Extract the [x, y] coordinate from the center of the cell holding the provided text.  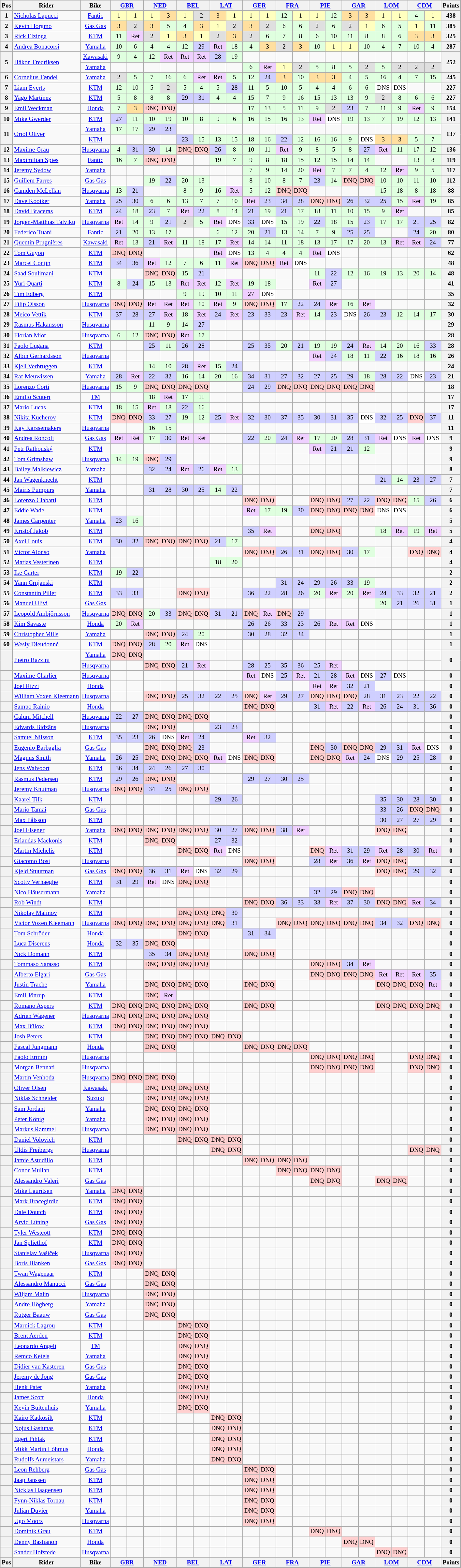
Yann Crnjanski [47, 583]
William Voxen Kleemann [47, 696]
Boris Blanken [47, 1264]
Daniel Volovich [47, 1140]
Leopold Ambjörnsson [47, 614]
Leon Rehberg [47, 1470]
Rick Elzinga [47, 36]
Maximilian Spies [47, 160]
Nikolay Malinov [47, 913]
Nikita Kucherov [47, 418]
Tom Guyon [47, 253]
53 [7, 573]
141 [451, 119]
42 [7, 459]
88 [451, 191]
Sampo Rainio [47, 707]
Arvid Lüning [47, 1222]
Kevin Horgmo [47, 26]
David Braceras [47, 212]
55 [7, 593]
Albin Gerhardsson [47, 356]
45 [7, 490]
154 [451, 109]
385 [451, 26]
Alessandro Manucci [47, 1284]
Cornelius Tøndel [47, 78]
Stanislav Vašíček [47, 1253]
Oriol Oliver [47, 134]
Max Bülow [47, 1026]
Wesly Dieudonné [47, 645]
Marcel Conijn [47, 263]
Raf Meuwissen [47, 377]
Jeremy Knuiman [47, 789]
Jens Walvoort [47, 769]
Constantin Piller [47, 593]
Jörgen-Matthias Talviku [47, 222]
Kim Savaste [47, 624]
Kaarel Tilk [47, 799]
112 [451, 181]
Mario Tamai [47, 810]
Jan Wagenknecht [47, 480]
51 [7, 552]
Guillem Farres [47, 181]
Jan Spliethof [47, 1243]
Sam Jordant [47, 1109]
Justin Trache [47, 985]
Scotty Verhaeghe [47, 882]
77 [451, 242]
62 [451, 253]
Dave Kooiker [47, 201]
Camden McLellan [47, 191]
Tom Grimshaw [47, 459]
Kairo Katkosilt [47, 1418]
Jaap Janssen [47, 1480]
Romano Aspers [47, 1006]
Petr Rathouský [47, 449]
Victor Voxen Kleemann [47, 923]
47 [7, 511]
40 [7, 438]
Josh Peters [47, 1037]
Paolo Ermini [47, 1057]
Pascal Jungmann [47, 1047]
Martin Michelis [47, 851]
Kjell Verbruggen [47, 366]
Julian Duvier [47, 1511]
Tom Schröder [47, 933]
Jeremy de Jong [47, 1377]
Fynn-Niklas Tornau [47, 1501]
Manuel Ulivi [47, 604]
Rudolfs Aumeistars [47, 1459]
Nojus Gasiunas [47, 1429]
Andre Högberg [47, 1305]
Lorenzo Ciabatti [47, 500]
Dale Doutch [47, 1212]
Tyler Westcott [47, 1233]
Emilio Scuteri [47, 397]
137 [451, 134]
Marnick Lagrou [47, 1326]
Niklas Schneider [47, 1098]
Edvards Bidzāns [47, 727]
136 [451, 150]
Alberto Elgari [47, 975]
Joel Rizzi [47, 686]
117 [451, 170]
Erlandas Mackonis [47, 841]
Kristóf Jakob [47, 531]
245 [451, 78]
Christopher Mills [47, 635]
Rob Windt [47, 902]
Jamie Astudillo [47, 1160]
252 [451, 62]
Calum Mitchell [47, 717]
Twan Wagenaar [47, 1274]
Ugo Moors [47, 1521]
Lorenzo Corti [47, 387]
60 [7, 645]
Mario Lucas [47, 408]
Ike Carter [47, 573]
Yuri Quarti [47, 284]
Rutger Baauw [47, 1315]
43 [7, 469]
119 [451, 160]
Kevin Buitenhuis [47, 1408]
Bailey Malkiewicz [47, 469]
Peter König [47, 1119]
Tommaso Sarasso [47, 964]
Egert Pihlak [47, 1439]
56 [7, 604]
Uldis Freibergs [47, 1150]
Maxime Grau [47, 150]
Magnus Smith [47, 758]
Eddie Wade [47, 511]
Nick Domann [47, 954]
Quentin Prugnières [47, 242]
Sander Hofstede [47, 1552]
54 [7, 583]
James Scott [47, 1398]
Nicholas Lapucci [47, 16]
Andrea Roncoli [47, 438]
Yago Martínez [47, 98]
Suzuki [95, 1098]
50 [7, 542]
Rasmus Pedersen [47, 779]
Luca Diserens [47, 944]
Meico Vettik [47, 315]
Adrien Wagener [47, 1016]
325 [451, 36]
44 [7, 480]
Emil Jönrup [47, 995]
52 [7, 562]
Tim Edberg [47, 294]
Joel Elsener [47, 830]
Martin Venhoda [47, 1078]
Eugenio Barbaglia [47, 748]
Samuel Nilsson [47, 738]
Mikk Martin Lõhmus [47, 1449]
58 [7, 624]
57 [7, 614]
James Carpenter [47, 521]
Jeremy Sydow [47, 170]
80 [451, 232]
Florian Miot [47, 335]
Liam Everts [47, 88]
Giacomo Bosi [47, 861]
Conor Mullan [47, 1171]
Emil Weckman [47, 109]
Henk Pater [47, 1387]
Mike Lauritsen [47, 1191]
Nicklas Haagensen [47, 1490]
Wiljam Malin [47, 1295]
Oliver Olsen [47, 1088]
Andrea Bonacorsi [47, 47]
46 [7, 500]
Mairis Pumpurs [47, 490]
Markus Rammel [47, 1129]
Håkon Fredriksen [47, 62]
39 [7, 428]
Morgan Bennati [47, 1068]
Mike Gwerder [47, 119]
438 [451, 16]
59 [7, 635]
Nico Häusermann [47, 892]
287 [451, 47]
82 [451, 222]
Alessandro Valeri [47, 1181]
Kay Karssemakers [47, 428]
Brent Aerden [47, 1336]
Federico Tuani [47, 232]
Mark Bracegirdle [47, 1202]
Víctor Alonso [47, 552]
Didier van Kasteren [47, 1367]
Remco Ketels [47, 1356]
Kjeld Stuurman [47, 872]
Axel Louis [47, 542]
Maxime Charlier [47, 676]
Matias Vesterinen [47, 562]
Paolo Lugana [47, 346]
49 [7, 531]
Rasmus Håkansson [47, 325]
Dominik Grau [47, 1531]
Filip Olsson [47, 304]
Denny Bastianon [47, 1542]
Saad Soulimani [47, 273]
Leonardo Angeli [47, 1346]
Max Pålsson [47, 820]
Pietro Razzini [47, 660]
